Return the (x, y) coordinate for the center point of the cell that contains the specified text.  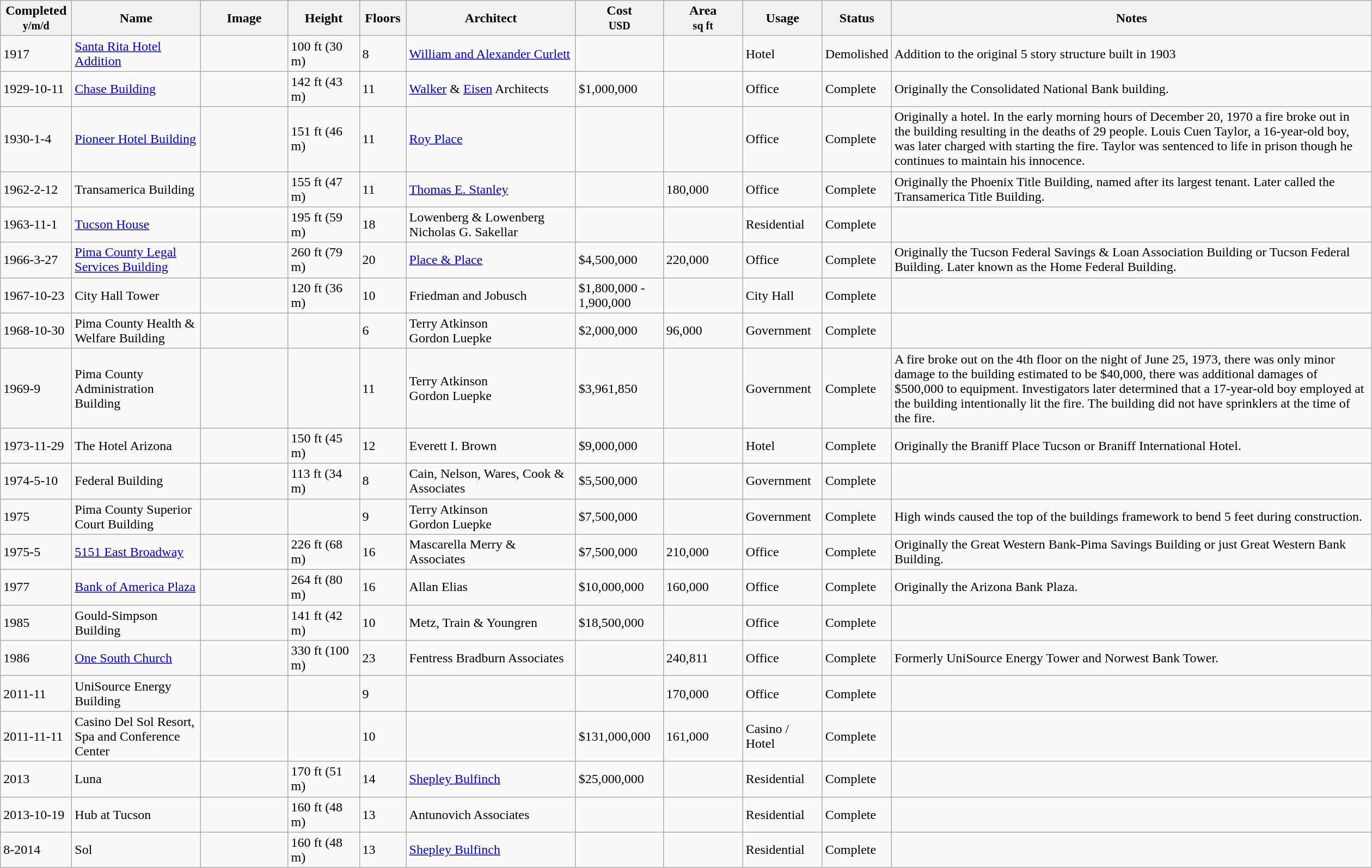
1917 (36, 53)
City Hall Tower (136, 295)
$18,500,000 (620, 623)
Notes (1131, 19)
1974-5-10 (36, 481)
14 (383, 779)
160,000 (703, 588)
8-2014 (36, 850)
1977 (36, 588)
2011-11 (36, 693)
Friedman and Jobusch (491, 295)
1966-3-27 (36, 260)
120 ft (36 m) (323, 295)
Demolished (857, 53)
330 ft (100 m) (323, 658)
Pima County Legal Services Building (136, 260)
1975-5 (36, 552)
Metz, Train & Youngren (491, 623)
Federal Building (136, 481)
Originally the Great Western Bank-Pima Savings Building or just Great Western Bank Building. (1131, 552)
City Hall (782, 295)
155 ft (47 m) (323, 189)
Sol (136, 850)
1962-2-12 (36, 189)
1969-9 (36, 388)
$2,000,000 (620, 331)
100 ft (30 m) (323, 53)
240,811 (703, 658)
Image (244, 19)
220,000 (703, 260)
195 ft (59 m) (323, 224)
18 (383, 224)
Santa Rita Hotel Addition (136, 53)
113 ft (34 m) (323, 481)
1985 (36, 623)
Pima County Administration Building (136, 388)
Formerly UniSource Energy Tower and Norwest Bank Tower. (1131, 658)
High winds caused the top of the buildings framework to bend 5 feet during construction. (1131, 516)
Lowenberg & Lowenberg Nicholas G. Sakellar (491, 224)
Completed y/m/d (36, 19)
1930-1-4 (36, 139)
1929-10-11 (36, 89)
150 ft (45 m) (323, 445)
The Hotel Arizona (136, 445)
Roy Place (491, 139)
Originally the Arizona Bank Plaza. (1131, 588)
23 (383, 658)
Name (136, 19)
151 ft (46 m) (323, 139)
Hub at Tucson (136, 814)
Everett I. Brown (491, 445)
Walker & Eisen Architects (491, 89)
Addition to the original 5 story structure built in 1903 (1131, 53)
Cain, Nelson, Wares, Cook & Associates (491, 481)
William and Alexander Curlett (491, 53)
2013 (36, 779)
1968-10-30 (36, 331)
Pima County Superior Court Building (136, 516)
260 ft (79 m) (323, 260)
141 ft (42 m) (323, 623)
Mascarella Merry & Associates (491, 552)
1986 (36, 658)
96,000 (703, 331)
1963-11-1 (36, 224)
$3,961,850 (620, 388)
Originally the Phoenix Title Building, named after its largest tenant. Later called the Transamerica Title Building. (1131, 189)
UniSource Energy Building (136, 693)
1973-11-29 (36, 445)
170,000 (703, 693)
142 ft (43 m) (323, 89)
Originally the Consolidated National Bank building. (1131, 89)
$25,000,000 (620, 779)
$1,800,000 - 1,900,000 (620, 295)
Chase Building (136, 89)
Casino Del Sol Resort, Spa and Conference Center (136, 736)
20 (383, 260)
One South Church (136, 658)
Allan Elias (491, 588)
$4,500,000 (620, 260)
$1,000,000 (620, 89)
5151 East Broadway (136, 552)
Gould-Simpson Building (136, 623)
Originally the Braniff Place Tucson or Braniff International Hotel. (1131, 445)
$131,000,000 (620, 736)
Fentress Bradburn Associates (491, 658)
Usage (782, 19)
180,000 (703, 189)
Thomas E. Stanley (491, 189)
$5,500,000 (620, 481)
Luna (136, 779)
264 ft (80 m) (323, 588)
12 (383, 445)
210,000 (703, 552)
Bank of America Plaza (136, 588)
6 (383, 331)
Area sq ft (703, 19)
Cost USD (620, 19)
Transamerica Building (136, 189)
Casino / Hotel (782, 736)
1975 (36, 516)
Tucson House (136, 224)
Pima County Health & Welfare Building (136, 331)
$9,000,000 (620, 445)
$10,000,000 (620, 588)
Place & Place (491, 260)
1967-10-23 (36, 295)
2011-11-11 (36, 736)
161,000 (703, 736)
Pioneer Hotel Building (136, 139)
Floors (383, 19)
Architect (491, 19)
226 ft (68 m) (323, 552)
Height (323, 19)
Originally the Tucson Federal Savings & Loan Association Building or Tucson Federal Building. Later known as the Home Federal Building. (1131, 260)
Antunovich Associates (491, 814)
170 ft (51 m) (323, 779)
Status (857, 19)
2013-10-19 (36, 814)
